Extract the [x, y] coordinate from the center of the cell holding the provided text.  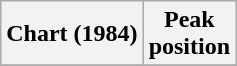
Chart (1984) [72, 34]
Peakposition [189, 34]
